Output the [x, y] coordinate of the center of the cell containing the given text.  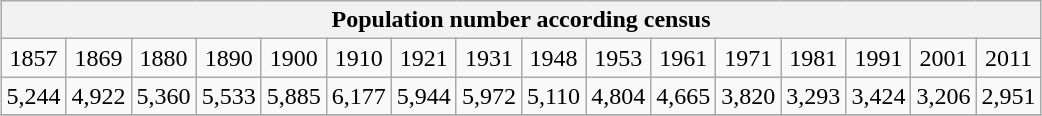
1900 [294, 58]
3,293 [814, 96]
3,820 [748, 96]
4,665 [684, 96]
5,885 [294, 96]
1880 [164, 58]
5,944 [424, 96]
2,951 [1008, 96]
1869 [98, 58]
4,922 [98, 96]
4,804 [618, 96]
Population number according census [521, 20]
1981 [814, 58]
5,244 [34, 96]
1857 [34, 58]
5,533 [228, 96]
2011 [1008, 58]
3,424 [878, 96]
1910 [358, 58]
1931 [488, 58]
1953 [618, 58]
3,206 [944, 96]
1961 [684, 58]
5,110 [553, 96]
1991 [878, 58]
6,177 [358, 96]
1890 [228, 58]
1921 [424, 58]
5,972 [488, 96]
1948 [553, 58]
5,360 [164, 96]
1971 [748, 58]
2001 [944, 58]
